Return (X, Y) of the center of cell containing provided text 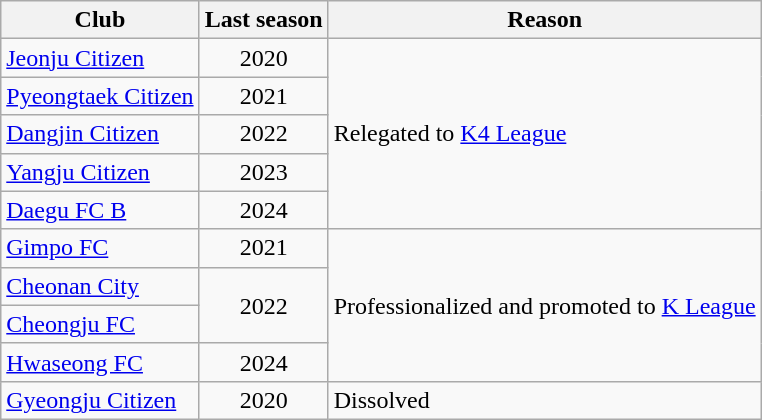
Cheongju FC (100, 324)
Dangjin Citizen (100, 134)
Yangju Citizen (100, 172)
Reason (544, 20)
Cheonan City (100, 286)
Dissolved (544, 400)
Professionalized and promoted to K League (544, 305)
Jeonju Citizen (100, 58)
Last season (264, 20)
Gimpo FC (100, 248)
Gyeongju Citizen (100, 400)
Club (100, 20)
Relegated to K4 League (544, 134)
2023 (264, 172)
Daegu FC B (100, 210)
Pyeongtaek Citizen (100, 96)
Hwaseong FC (100, 362)
